Pinpoint the cell where the given text exists, returning its (x, y) midpoint coordinate. 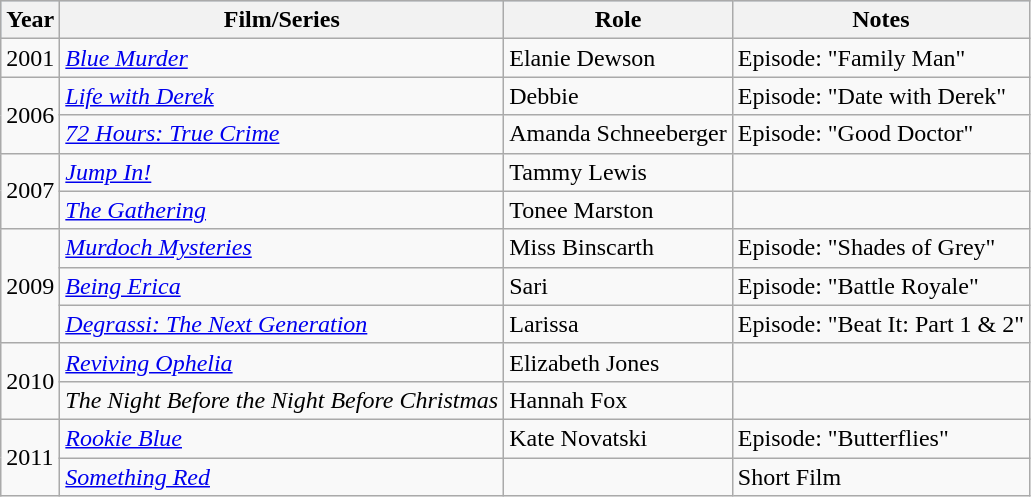
Elanie Dewson (618, 58)
Reviving Ophelia (282, 362)
Rookie Blue (282, 438)
Degrassi: The Next Generation (282, 324)
2010 (30, 381)
Tammy Lewis (618, 172)
72 Hours: True Crime (282, 134)
Notes (880, 20)
2001 (30, 58)
Role (618, 20)
Blue Murder (282, 58)
Jump In! (282, 172)
Hannah Fox (618, 400)
2006 (30, 115)
Debbie (618, 96)
Episode: "Good Doctor" (880, 134)
Episode: "Family Man" (880, 58)
Sari (618, 286)
Elizabeth Jones (618, 362)
Murdoch Mysteries (282, 248)
2009 (30, 286)
Amanda Schneeberger (618, 134)
Film/Series (282, 20)
Something Red (282, 477)
2011 (30, 457)
Being Erica (282, 286)
The Night Before the Night Before Christmas (282, 400)
Episode: "Battle Royale" (880, 286)
Larissa (618, 324)
Tonee Marston (618, 210)
2007 (30, 191)
Kate Novatski (618, 438)
Miss Binscarth (618, 248)
Episode: "Date with Derek" (880, 96)
Episode: "Butterflies" (880, 438)
Year (30, 20)
Episode: "Shades of Grey" (880, 248)
Episode: "Beat It: Part 1 & 2" (880, 324)
Short Film (880, 477)
Life with Derek (282, 96)
The Gathering (282, 210)
